Output the (X, Y) coordinate of the center of the cell containing the given text.  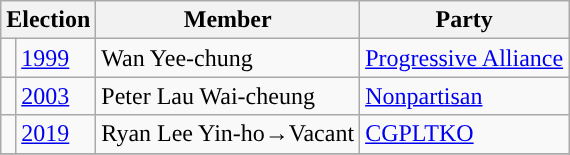
1999 (56, 58)
CGPLTKO (464, 134)
Progressive Alliance (464, 58)
2019 (56, 134)
Peter Lau Wai-cheung (228, 96)
Nonpartisan (464, 96)
2003 (56, 96)
Party (464, 20)
Wan Yee-chung (228, 58)
Election (48, 20)
Ryan Lee Yin-ho→Vacant (228, 134)
Member (228, 20)
